Detect which cell encompasses the target text, then output its (x, y) center coordinate. 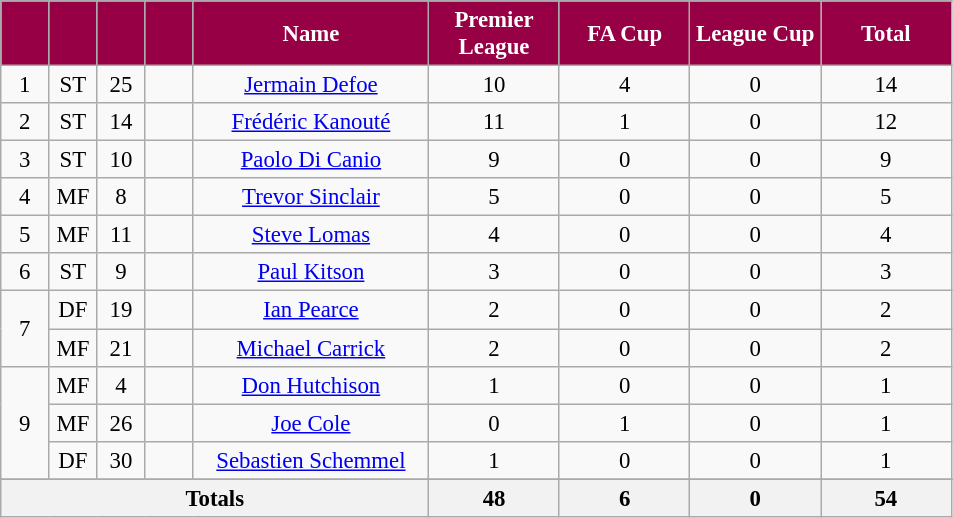
Steve Lomas (311, 235)
25 (121, 85)
8 (121, 197)
League Cup (756, 34)
48 (494, 498)
Total (886, 34)
Jermain Defoe (311, 85)
21 (121, 348)
12 (886, 122)
Totals (215, 498)
7 (25, 328)
Ian Pearce (311, 310)
54 (886, 498)
19 (121, 310)
Michael Carrick (311, 348)
30 (121, 460)
Don Hutchison (311, 385)
Trevor Sinclair (311, 197)
26 (121, 423)
FA Cup (624, 34)
Paul Kitson (311, 273)
Paolo Di Canio (311, 160)
Premier League (494, 34)
Name (311, 34)
Frédéric Kanouté (311, 122)
Sebastien Schemmel (311, 460)
Joe Cole (311, 423)
